Locate the cell with the specified text and output its [x, y] center coordinate. 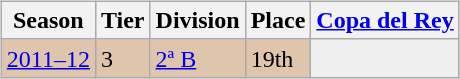
Copa del Rey [385, 20]
3 [122, 58]
Tier [122, 20]
2011–12 [48, 58]
2ª B [198, 58]
Season [48, 20]
19th [278, 58]
Place [278, 20]
Division [198, 20]
